From the cell containing the given text, extract its center point as (X, Y) coordinate. 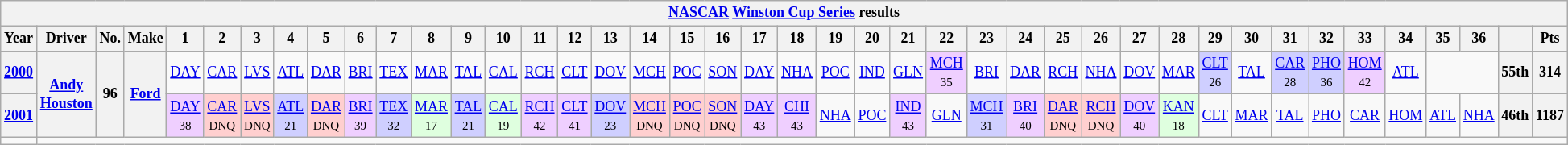
20 (872, 39)
33 (1364, 39)
12 (575, 39)
CARDNQ (222, 116)
35 (1443, 39)
MCH35 (946, 72)
RCH42 (540, 116)
30 (1252, 39)
MCH (650, 72)
DAY38 (185, 116)
IND (872, 72)
8 (432, 39)
BRI40 (1026, 116)
17 (759, 39)
CHI43 (797, 116)
No. (110, 39)
TEX32 (394, 116)
32 (1327, 39)
23 (987, 39)
2 (222, 39)
DAY43 (759, 116)
SON (723, 72)
MCHDNQ (650, 116)
Andy Houston (66, 93)
Driver (66, 39)
314 (1550, 72)
9 (468, 39)
Ford (145, 93)
CAL (504, 72)
BRI39 (361, 116)
1 (185, 39)
CAR28 (1290, 72)
CLT41 (575, 116)
96 (110, 93)
10 (504, 39)
19 (835, 39)
Year (19, 39)
27 (1140, 39)
13 (610, 39)
SONDNQ (723, 116)
MAR17 (432, 116)
31 (1290, 39)
POCDNQ (687, 116)
28 (1178, 39)
6 (361, 39)
HOM42 (1364, 72)
KAN18 (1178, 116)
CLT26 (1214, 72)
34 (1406, 39)
LVSDNQ (258, 116)
ATL21 (291, 116)
HOM (1406, 116)
55th (1516, 72)
29 (1214, 39)
7 (394, 39)
DOV23 (610, 116)
24 (1026, 39)
IND43 (908, 116)
PHO36 (1327, 72)
22 (946, 39)
LVS (258, 72)
RCHDNQ (1101, 116)
DOV40 (1140, 116)
Make (145, 39)
4 (291, 39)
25 (1063, 39)
TAL21 (468, 116)
15 (687, 39)
26 (1101, 39)
3 (258, 39)
16 (723, 39)
14 (650, 39)
2000 (19, 72)
1187 (1550, 116)
CAL19 (504, 116)
11 (540, 39)
2001 (19, 116)
TEX (394, 72)
MCH31 (987, 116)
PHO (1327, 116)
NASCAR Winston Cup Series results (784, 13)
36 (1479, 39)
5 (327, 39)
18 (797, 39)
46th (1516, 116)
21 (908, 39)
Pts (1550, 39)
